Output the (X, Y) coordinate of the center of the cell containing the given text.  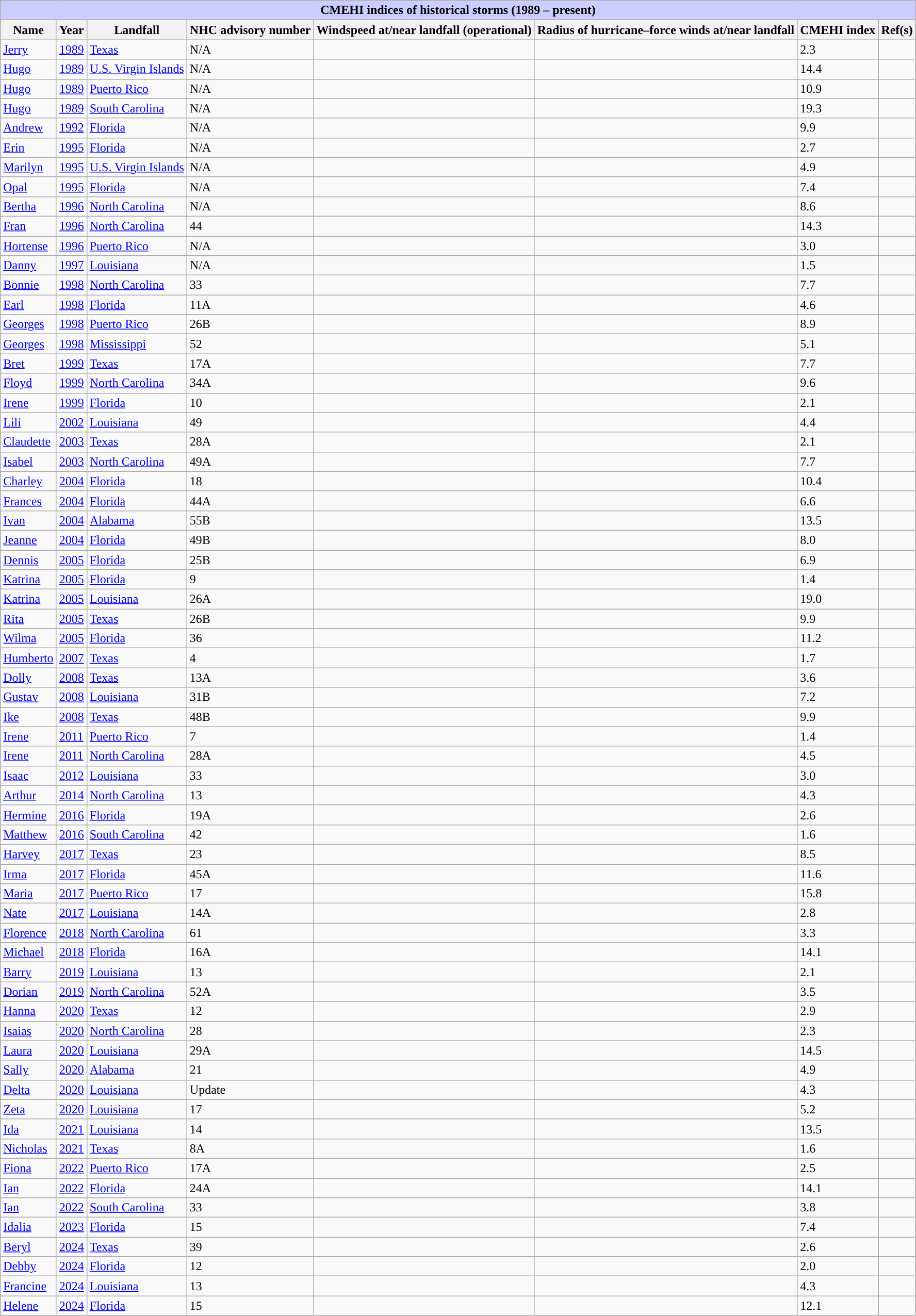
Dorian (28, 992)
1.5 (838, 266)
9 (250, 580)
Michael (28, 952)
3.8 (838, 1208)
Dennis (28, 560)
Dolly (28, 678)
2.9 (838, 1011)
4.6 (838, 305)
29A (250, 1050)
3.6 (838, 678)
45A (250, 874)
Year (71, 30)
Ivan (28, 520)
49A (250, 462)
Isaac (28, 776)
Debby (28, 1266)
Arthur (28, 795)
Radius of hurricane–force winds at/near landfall (666, 30)
Name (28, 30)
44A (250, 501)
1992 (71, 128)
2007 (71, 658)
Harvey (28, 854)
8.9 (838, 324)
19.0 (838, 599)
Rita (28, 619)
1.7 (838, 658)
Claudette (28, 442)
Fiona (28, 1168)
CMEHI index (838, 30)
19.3 (838, 108)
Wilma (28, 638)
Ike (28, 717)
14.4 (838, 69)
Laura (28, 1050)
61 (250, 933)
NHC advisory number (250, 30)
2012 (71, 776)
10.4 (838, 481)
Earl (28, 305)
Hanna (28, 1011)
2.7 (838, 147)
2014 (71, 795)
14.5 (838, 1050)
Floyd (28, 383)
Danny (28, 266)
Maria (28, 894)
49 (250, 422)
31B (250, 697)
39 (250, 1247)
28 (250, 1031)
14A (250, 913)
6.9 (838, 560)
3.3 (838, 933)
Sally (28, 1070)
Gustav (28, 697)
CMEHI indices of historical storms (1989 – present) (458, 10)
Lili (28, 422)
4 (250, 658)
Mississippi (137, 344)
10.9 (838, 89)
Delta (28, 1090)
Matthew (28, 834)
8.5 (838, 854)
7.2 (838, 697)
11.2 (838, 638)
Erin (28, 147)
Barry (28, 972)
Isabel (28, 462)
Isaias (28, 1031)
5.1 (838, 344)
Fran (28, 226)
12.1 (838, 1306)
2.0 (838, 1266)
15.8 (838, 894)
2.8 (838, 913)
9.6 (838, 383)
8.0 (838, 540)
26A (250, 599)
7 (250, 736)
18 (250, 481)
Bertha (28, 206)
52A (250, 992)
Hortense (28, 246)
25B (250, 560)
55B (250, 520)
14.3 (838, 226)
6.6 (838, 501)
Helene (28, 1306)
Jerry (28, 50)
13A (250, 678)
Bret (28, 364)
Irma (28, 874)
2002 (71, 422)
11.6 (838, 874)
24A (250, 1188)
Nate (28, 913)
42 (250, 834)
Zeta (28, 1109)
3.5 (838, 992)
49B (250, 540)
Windspeed at/near landfall (operational) (424, 30)
1997 (71, 266)
19A (250, 815)
Update (250, 1090)
Marilyn (28, 167)
Andrew (28, 128)
4.4 (838, 422)
Ida (28, 1129)
44 (250, 226)
8A (250, 1148)
4.5 (838, 756)
34A (250, 383)
8.6 (838, 206)
5.2 (838, 1109)
Charley (28, 481)
16A (250, 952)
Opal (28, 187)
Ref(s) (897, 30)
Landfall (137, 30)
Humberto (28, 658)
Frances (28, 501)
Hermine (28, 815)
Bonnie (28, 285)
2023 (71, 1227)
10 (250, 403)
2.5 (838, 1168)
36 (250, 638)
Jeanne (28, 540)
48B (250, 717)
23 (250, 854)
Florence (28, 933)
Idalia (28, 1227)
14 (250, 1129)
11A (250, 305)
21 (250, 1070)
Francine (28, 1286)
Nicholas (28, 1148)
Beryl (28, 1247)
52 (250, 344)
